Detect which cell encompasses the target text, then output its [X, Y] center coordinate. 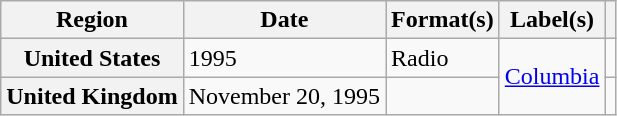
November 20, 1995 [284, 96]
Columbia [552, 77]
1995 [284, 58]
Date [284, 20]
Format(s) [443, 20]
Radio [443, 58]
United Kingdom [92, 96]
United States [92, 58]
Region [92, 20]
Label(s) [552, 20]
